Search for the cell housing the specified text and yield its [x, y] center coordinate. 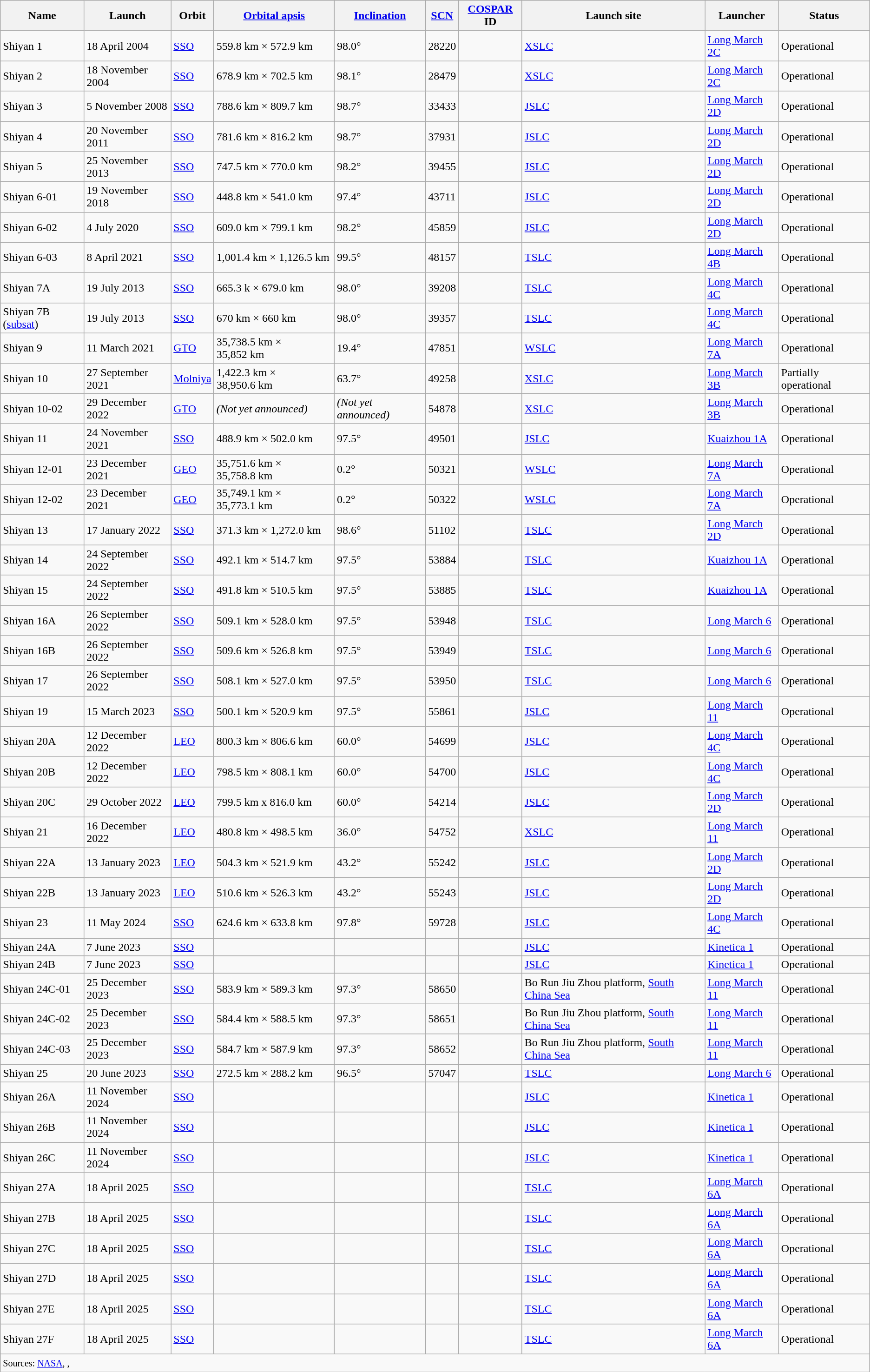
Name [42, 16]
Molniya [192, 378]
Launch site [613, 16]
Shiyan 20A [42, 741]
Shiyan 17 [42, 681]
45859 [442, 227]
99.5° [380, 258]
Shiyan 12-02 [42, 499]
Shiyan 12-01 [42, 470]
8 April 2021 [127, 258]
Shiyan 5 [42, 166]
Shiyan 26B [42, 1127]
509.1 km × 528.0 km [274, 620]
Shiyan 20C [42, 802]
272.5 km × 288.2 km [274, 1073]
Shiyan 10 [42, 378]
58651 [442, 1019]
Launcher [742, 16]
480.8 km × 498.5 km [274, 832]
47851 [442, 348]
510.6 km × 526.3 km [274, 893]
Shiyan 1 [42, 46]
Shiyan 26A [42, 1097]
55861 [442, 711]
Shiyan 10-02 [42, 409]
504.3 km × 521.9 km [274, 862]
Shiyan 13 [42, 530]
Status [824, 16]
Shiyan 6-02 [42, 227]
Shiyan 2 [42, 76]
49258 [442, 378]
1,422.3 km × 38,950.6 km [274, 378]
488.9 km × 502.0 km [274, 439]
448.8 km × 541.0 km [274, 197]
Shiyan 6-01 [42, 197]
53948 [442, 620]
17 January 2022 [127, 530]
25 November 2013 [127, 166]
63.7° [380, 378]
48157 [442, 258]
584.7 km × 587.9 km [274, 1049]
54878 [442, 409]
50322 [442, 499]
509.6 km × 526.8 km [274, 651]
54700 [442, 772]
1,001.4 km × 1,126.5 km [274, 258]
Sources: NASA, , [435, 1363]
16 December 2022 [127, 832]
4 July 2020 [127, 227]
Shiyan 21 [42, 832]
28220 [442, 46]
18 November 2004 [127, 76]
33433 [442, 106]
Shiyan 27A [42, 1187]
Shiyan 19 [42, 711]
Shiyan 9 [42, 348]
Shiyan 25 [42, 1073]
11 May 2024 [127, 923]
Shiyan 16B [42, 651]
Shiyan 24A [42, 947]
Shiyan 16A [42, 620]
Shiyan 23 [42, 923]
20 November 2011 [127, 137]
Partially operational [824, 378]
98.1° [380, 76]
28479 [442, 76]
Shiyan 27F [42, 1339]
35,749.1 km × 35,773.1 km [274, 499]
Long March 4B [742, 258]
371.3 km × 1,272.0 km [274, 530]
18 April 2004 [127, 46]
58652 [442, 1049]
491.8 km × 510.5 km [274, 590]
59728 [442, 923]
97.8° [380, 923]
799.5 km x 816.0 km [274, 802]
53950 [442, 681]
39208 [442, 287]
609.0 km × 799.1 km [274, 227]
Orbital apsis [274, 16]
49501 [442, 439]
55242 [442, 862]
5 November 2008 [127, 106]
Shiyan 14 [42, 560]
508.1 km × 527.0 km [274, 681]
Shiyan 11 [42, 439]
788.6 km × 809.7 km [274, 106]
51102 [442, 530]
Shiyan 26C [42, 1158]
54214 [442, 802]
53885 [442, 590]
584.4 km × 588.5 km [274, 1019]
96.5° [380, 1073]
Shiyan 24C-03 [42, 1049]
Shiyan 22B [42, 893]
500.1 km × 520.9 km [274, 711]
Shiyan 7A [42, 287]
Shiyan 27E [42, 1308]
54752 [442, 832]
Inclination [380, 16]
Orbit [192, 16]
800.3 km × 806.6 km [274, 741]
29 October 2022 [127, 802]
43711 [442, 197]
55243 [442, 893]
Shiyan 4 [42, 137]
Shiyan 6-03 [42, 258]
624.6 km × 633.8 km [274, 923]
29 December 2022 [127, 409]
36.0° [380, 832]
747.5 km × 770.0 km [274, 166]
24 November 2021 [127, 439]
98.6° [380, 530]
583.9 km × 589.3 km [274, 988]
Shiyan 7B (subsat) [42, 318]
35,751.6 km × 35,758.8 km [274, 470]
SCN [442, 16]
37931 [442, 137]
COSPAR ID [490, 16]
27 September 2021 [127, 378]
Shiyan 24C-02 [42, 1019]
57047 [442, 1073]
Shiyan 20B [42, 772]
19 November 2018 [127, 197]
54699 [442, 741]
Shiyan 27B [42, 1218]
20 June 2023 [127, 1073]
492.1 km × 514.7 km [274, 560]
Shiyan 24C-01 [42, 988]
58650 [442, 988]
781.6 km × 816.2 km [274, 137]
39357 [442, 318]
798.5 km × 808.1 km [274, 772]
53884 [442, 560]
665.3 k × 679.0 km [274, 287]
Shiyan 27C [42, 1248]
35,738.5 km × 35,852 km [274, 348]
Shiyan 27D [42, 1279]
678.9 km × 702.5 km [274, 76]
Shiyan 22A [42, 862]
15 March 2023 [127, 711]
39455 [442, 166]
Shiyan 15 [42, 590]
Shiyan 24B [42, 965]
559.8 km × 572.9 km [274, 46]
Launch [127, 16]
19.4° [380, 348]
11 March 2021 [127, 348]
50321 [442, 470]
670 km × 660 km [274, 318]
Shiyan 3 [42, 106]
97.4° [380, 197]
53949 [442, 651]
